Return the (X, Y) coordinate for the center point of the cell that contains the specified text.  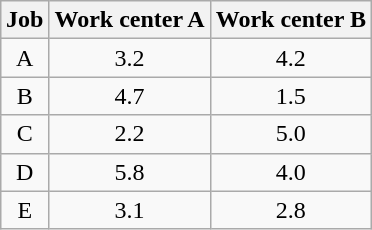
3.1 (130, 210)
Work center A (130, 20)
Job (25, 20)
5.0 (290, 134)
B (25, 96)
2.2 (130, 134)
C (25, 134)
A (25, 58)
4.2 (290, 58)
3.2 (130, 58)
Work center B (290, 20)
5.8 (130, 172)
2.8 (290, 210)
E (25, 210)
D (25, 172)
4.7 (130, 96)
1.5 (290, 96)
4.0 (290, 172)
